Pinpoint the cell where the given text exists, returning its (x, y) midpoint coordinate. 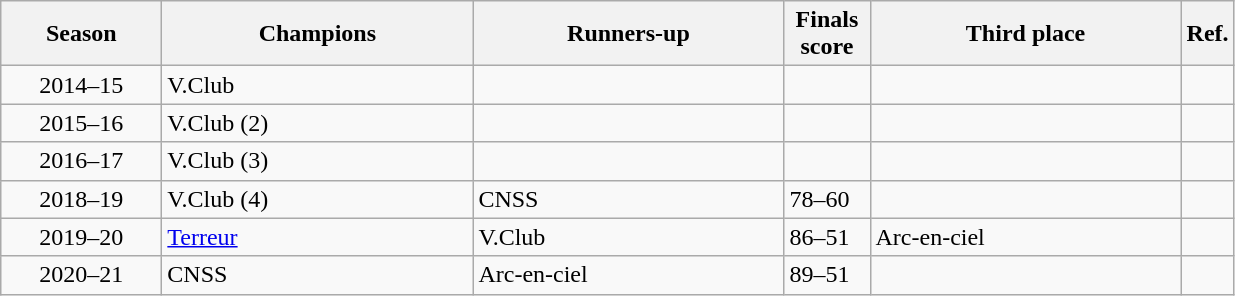
2019–20 (82, 237)
Ref. (1208, 34)
86–51 (827, 237)
Third place (1026, 34)
89–51 (827, 275)
2015–16 (82, 123)
2018–19 (82, 199)
78–60 (827, 199)
2016–17 (82, 161)
Champions (318, 34)
V.Club (2) (318, 123)
2014–15 (82, 85)
2020–21 (82, 275)
Season (82, 34)
Terreur (318, 237)
Finals score (827, 34)
Runners-up (628, 34)
V.Club (3) (318, 161)
V.Club (4) (318, 199)
